Identify which cell holds the provided text, then report its (X, Y) central coordinate. 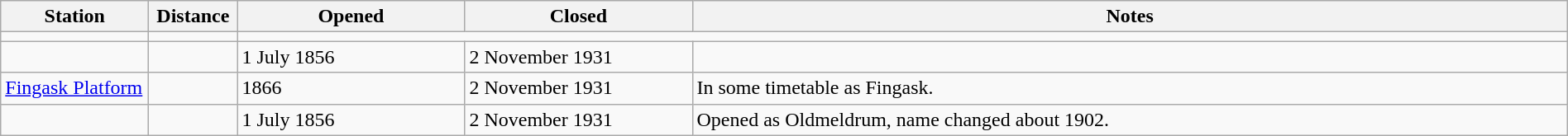
Station (74, 16)
1866 (351, 88)
Fingask Platform (74, 88)
In some timetable as Fingask. (1130, 88)
Notes (1130, 16)
Distance (194, 16)
Closed (579, 16)
Opened (351, 16)
Opened as Oldmeldrum, name changed about 1902. (1130, 120)
